Determine the (X, Y) coordinate at the center of the cell enclosing the given text.  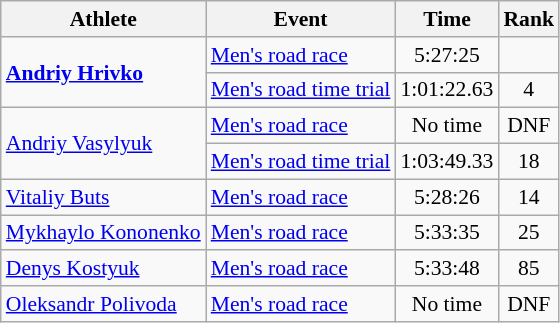
Vitaliy Buts (104, 197)
Time (446, 19)
4 (528, 90)
Andriy Hrivko (104, 72)
Oleksandr Polivoda (104, 304)
25 (528, 233)
5:28:26 (446, 197)
Athlete (104, 19)
5:33:35 (446, 233)
1:03:49.33 (446, 162)
18 (528, 162)
Andriy Vasylyuk (104, 144)
5:27:25 (446, 55)
Denys Kostyuk (104, 269)
85 (528, 269)
14 (528, 197)
5:33:48 (446, 269)
Rank (528, 19)
1:01:22.63 (446, 90)
Mykhaylo Kononenko (104, 233)
Event (301, 19)
